Identify which cell holds the provided text, then report its (X, Y) central coordinate. 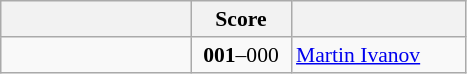
Martin Ivanov (378, 55)
Score (241, 19)
001–000 (241, 55)
